Search for the cell housing the specified text and yield its (X, Y) center coordinate. 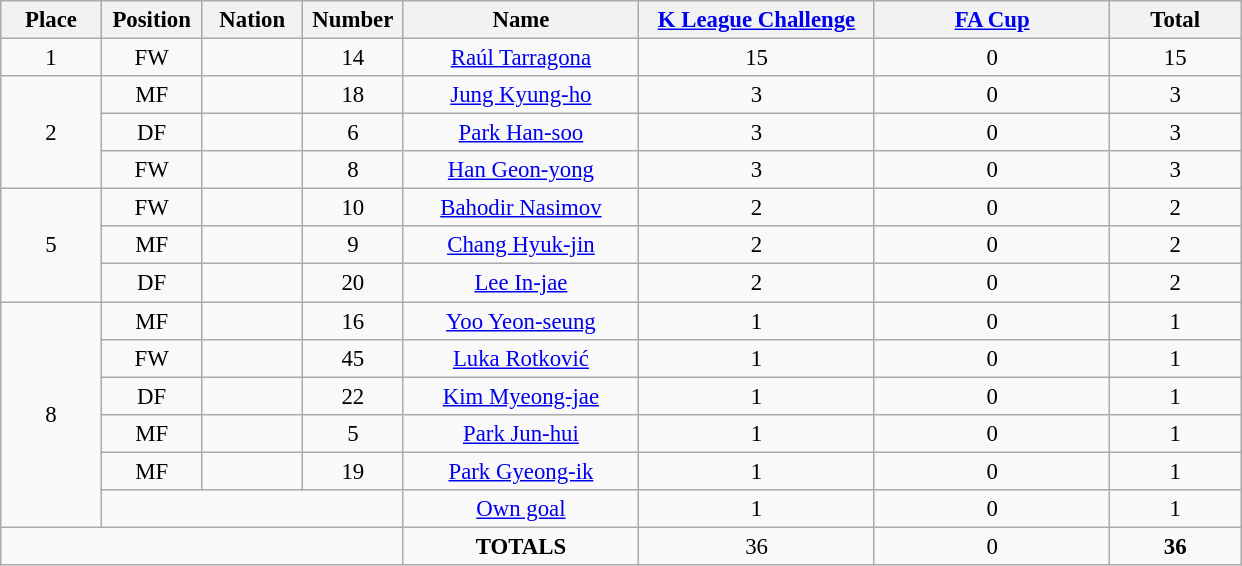
TOTALS (521, 546)
10 (354, 208)
14 (354, 58)
45 (354, 358)
Yoo Yeon-seung (521, 321)
Nation (252, 20)
19 (354, 471)
Total (1176, 20)
22 (354, 396)
Raúl Tarragona (521, 58)
Luka Rotković (521, 358)
Park Jun-hui (521, 433)
18 (354, 95)
K League Challenge (757, 20)
Own goal (521, 509)
Number (354, 20)
FA Cup (992, 20)
Jung Kyung-ho (521, 95)
Chang Hyuk-jin (521, 245)
20 (354, 283)
9 (354, 245)
Park Gyeong-ik (521, 471)
Place (52, 20)
Kim Myeong-jae (521, 396)
Bahodir Nasimov (521, 208)
Name (521, 20)
16 (354, 321)
Park Han-soo (521, 133)
Position (152, 20)
Han Geon-yong (521, 170)
Lee In-jae (521, 283)
6 (354, 133)
